Find where the given text appears and provide that cell's center as [X, Y] coordinate. 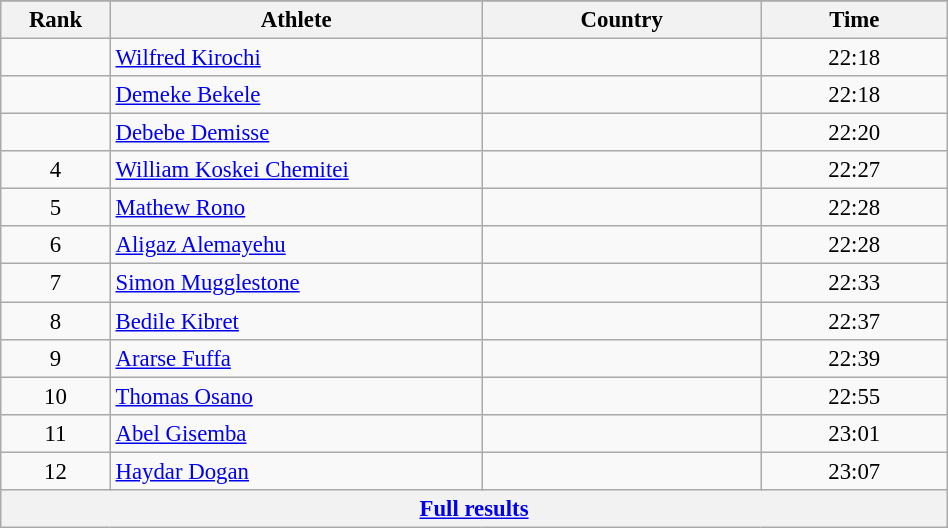
23:01 [854, 433]
11 [56, 433]
Simon Mugglestone [296, 283]
Full results [474, 509]
7 [56, 283]
Haydar Dogan [296, 471]
Rank [56, 20]
Demeke Bekele [296, 95]
22:33 [854, 283]
Thomas Osano [296, 396]
Debebe Demisse [296, 133]
Wilfred Kirochi [296, 58]
22:39 [854, 358]
Country [622, 20]
Athlete [296, 20]
12 [56, 471]
23:07 [854, 471]
Bedile Kibret [296, 321]
10 [56, 396]
5 [56, 208]
22:37 [854, 321]
6 [56, 245]
22:20 [854, 133]
22:55 [854, 396]
Abel Gisemba [296, 433]
4 [56, 170]
Time [854, 20]
Mathew Rono [296, 208]
22:27 [854, 170]
William Koskei Chemitei [296, 170]
Aligaz Alemayehu [296, 245]
Ararse Fuffa [296, 358]
8 [56, 321]
9 [56, 358]
